Provide the [x, y] coordinate of the cell's center where the given text is located.  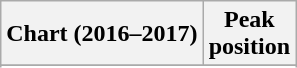
Chart (2016–2017) [102, 34]
Peakposition [249, 34]
